From the cell containing the given text, extract its center point as [X, Y] coordinate. 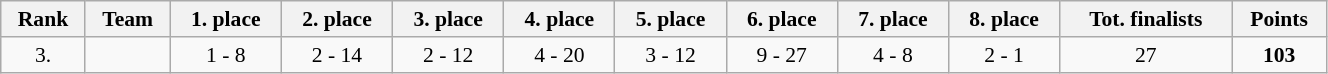
Team [128, 19]
5. place [670, 19]
1 - 8 [226, 55]
8. place [1004, 19]
9 - 27 [782, 55]
6. place [782, 19]
2. place [336, 19]
103 [1280, 55]
2 - 14 [336, 55]
4. place [560, 19]
4 - 20 [560, 55]
Points [1280, 19]
27 [1146, 55]
2 - 12 [448, 55]
3. [43, 55]
7. place [892, 19]
4 - 8 [892, 55]
3 - 12 [670, 55]
3. place [448, 19]
2 - 1 [1004, 55]
Tot. finalists [1146, 19]
Rank [43, 19]
1. place [226, 19]
